Capture the cell that displays the provided text and extract its (x, y) central coordinate. 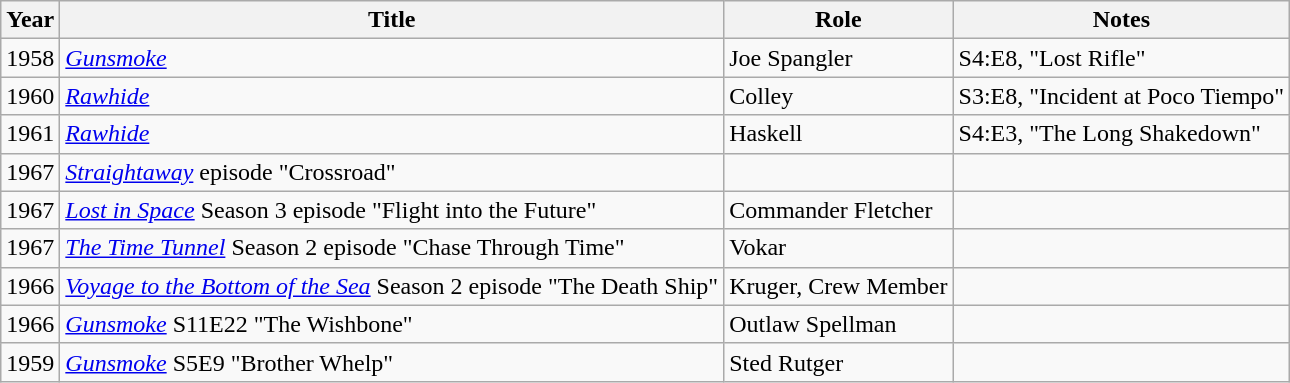
S4:E3, "The Long Shakedown" (1122, 134)
Notes (1122, 20)
Sted Rutger (838, 362)
Haskell (838, 134)
Gunsmoke (392, 58)
Vokar (838, 248)
1959 (30, 362)
Straightaway episode "Crossroad" (392, 172)
Year (30, 20)
Commander Fletcher (838, 210)
Gunsmoke S11E22 "The Wishbone" (392, 324)
Lost in Space Season 3 episode "Flight into the Future" (392, 210)
Outlaw Spellman (838, 324)
1961 (30, 134)
Voyage to the Bottom of the Sea Season 2 episode "The Death Ship" (392, 286)
S4:E8, "Lost Rifle" (1122, 58)
1960 (30, 96)
S3:E8, "Incident at Poco Tiempo" (1122, 96)
The Time Tunnel Season 2 episode "Chase Through Time" (392, 248)
Role (838, 20)
Kruger, Crew Member (838, 286)
Title (392, 20)
Colley (838, 96)
Gunsmoke S5E9 "Brother Whelp" (392, 362)
Joe Spangler (838, 58)
1958 (30, 58)
